Identify which cell holds the provided text, then report its (X, Y) central coordinate. 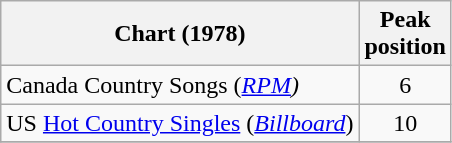
Chart (1978) (180, 34)
6 (405, 85)
Peakposition (405, 34)
10 (405, 123)
Canada Country Songs (RPM) (180, 85)
US Hot Country Singles (Billboard) (180, 123)
